Search for the cell housing the specified text and yield its (x, y) center coordinate. 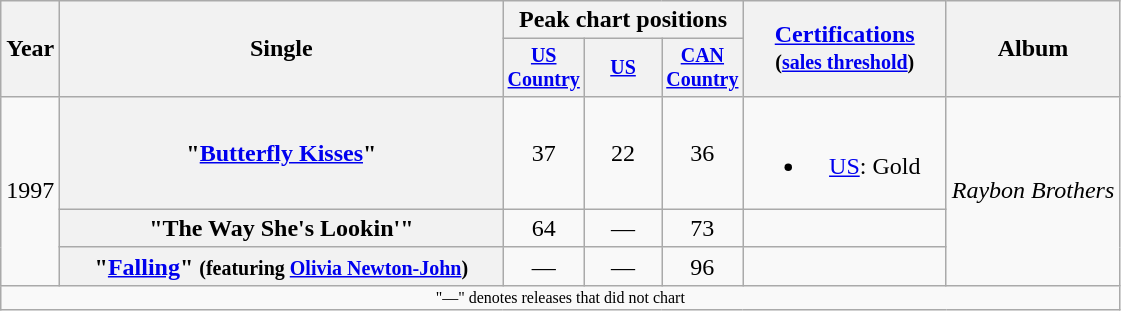
Peak chart positions (623, 20)
"—" denotes releases that did not chart (560, 297)
CAN Country (703, 68)
22 (624, 152)
Certifications(sales threshold) (844, 49)
Year (30, 49)
US (624, 68)
US: Gold (844, 152)
64 (544, 228)
1997 (30, 190)
"The Way She's Lookin'" (282, 228)
US Country (544, 68)
73 (703, 228)
96 (703, 266)
Album (1032, 49)
"Butterfly Kisses" (282, 152)
Single (282, 49)
"Falling" (featuring Olivia Newton-John) (282, 266)
Raybon Brothers (1032, 190)
36 (703, 152)
37 (544, 152)
